Determine the (X, Y) coordinate at the center of the cell enclosing the given text.  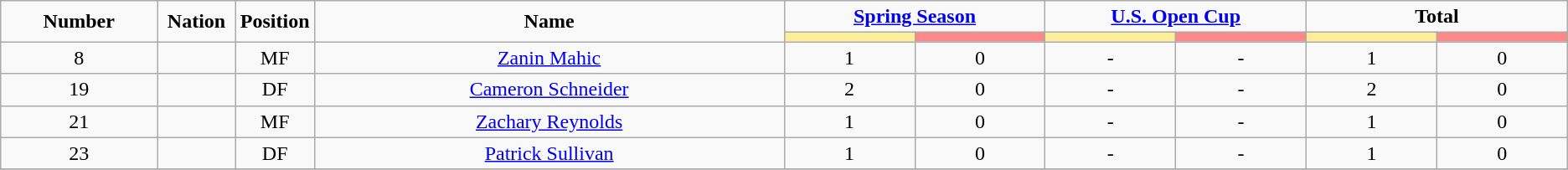
Zachary Reynolds (549, 121)
Nation (197, 22)
23 (79, 153)
Zanin Mahic (549, 58)
Cameron Schneider (549, 90)
Name (549, 22)
19 (79, 90)
Total (1437, 17)
Patrick Sullivan (549, 153)
Position (275, 22)
8 (79, 58)
U.S. Open Cup (1176, 17)
Spring Season (915, 17)
Number (79, 22)
21 (79, 121)
